Return the [X, Y] coordinate for the center point of the cell that contains the specified text.  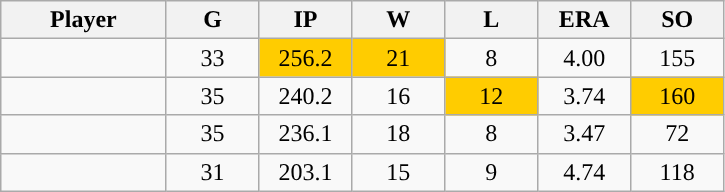
9 [492, 172]
72 [678, 134]
31 [212, 172]
15 [398, 172]
256.2 [306, 58]
Player [84, 20]
W [398, 20]
3.47 [584, 134]
ERA [584, 20]
118 [678, 172]
3.74 [584, 96]
155 [678, 58]
L [492, 20]
236.1 [306, 134]
SO [678, 20]
21 [398, 58]
16 [398, 96]
4.00 [584, 58]
G [212, 20]
18 [398, 134]
33 [212, 58]
240.2 [306, 96]
12 [492, 96]
4.74 [584, 172]
160 [678, 96]
IP [306, 20]
203.1 [306, 172]
